Identify which cell holds the provided text, then report its [x, y] central coordinate. 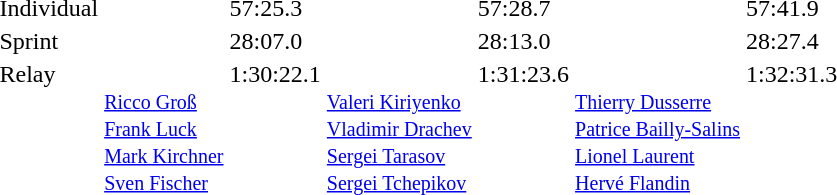
28:13.0 [523, 41]
28:07.0 [275, 41]
